Capture the cell that displays the provided text and extract its (X, Y) central coordinate. 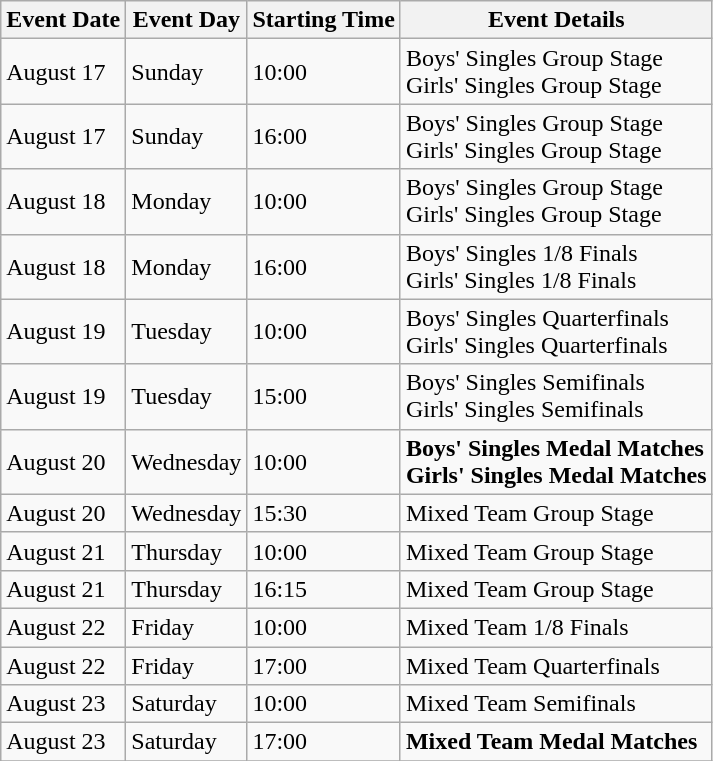
Event Details (556, 20)
Boys' Singles QuarterfinalsGirls' Singles Quarterfinals (556, 332)
15:30 (324, 513)
Event Day (186, 20)
16:15 (324, 589)
Mixed Team Medal Matches (556, 742)
Mixed Team Semifinals (556, 704)
Event Date (64, 20)
Boys' Singles SemifinalsGirls' Singles Semifinals (556, 396)
Mixed Team 1/8 Finals (556, 627)
Mixed Team Quarterfinals (556, 665)
Boys' Singles 1/8 FinalsGirls' Singles 1/8 Finals (556, 266)
Starting Time (324, 20)
15:00 (324, 396)
Boys' Singles Medal MatchesGirls' Singles Medal Matches (556, 462)
